For the text-containing cell, return its midpoint in (x, y) coordinate format. 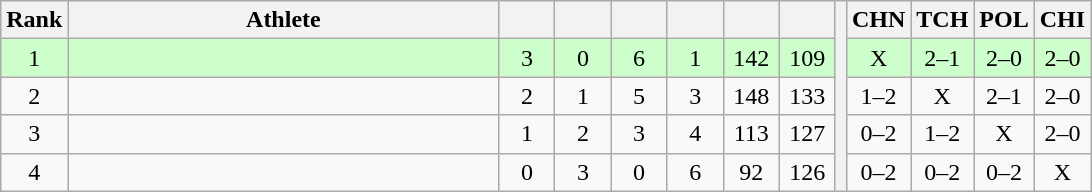
CHI (1062, 20)
113 (751, 134)
92 (751, 172)
142 (751, 58)
Athlete (284, 20)
5 (639, 96)
CHN (878, 20)
109 (807, 58)
148 (751, 96)
Rank (34, 20)
TCH (942, 20)
127 (807, 134)
POL (1004, 20)
133 (807, 96)
126 (807, 172)
